Locate the cell with the specified text and output its [x, y] center coordinate. 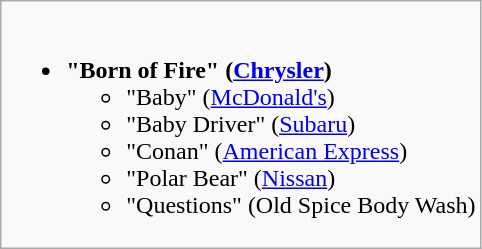
"Born of Fire" (Chrysler)"Baby" (McDonald's)"Baby Driver" (Subaru)"Conan" (American Express)"Polar Bear" (Nissan)"Questions" (Old Spice Body Wash) [241, 125]
